Output the [x, y] coordinate of the center of the cell containing the given text.  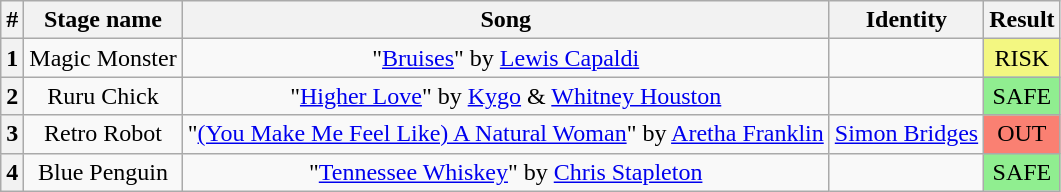
Magic Monster [103, 58]
Simon Bridges [906, 134]
"(You Make Me Feel Like) A Natural Woman" by Aretha Franklin [506, 134]
RISK [1022, 58]
Retro Robot [103, 134]
"Bruises" by Lewis Capaldi [506, 58]
2 [12, 96]
4 [12, 172]
"Tennessee Whiskey" by Chris Stapleton [506, 172]
Result [1022, 20]
# [12, 20]
Song [506, 20]
1 [12, 58]
Identity [906, 20]
3 [12, 134]
Blue Penguin [103, 172]
OUT [1022, 134]
Stage name [103, 20]
"Higher Love" by Kygo & Whitney Houston [506, 96]
Ruru Chick [103, 96]
